Extract the (X, Y) coordinate from the center of the cell holding the provided text.  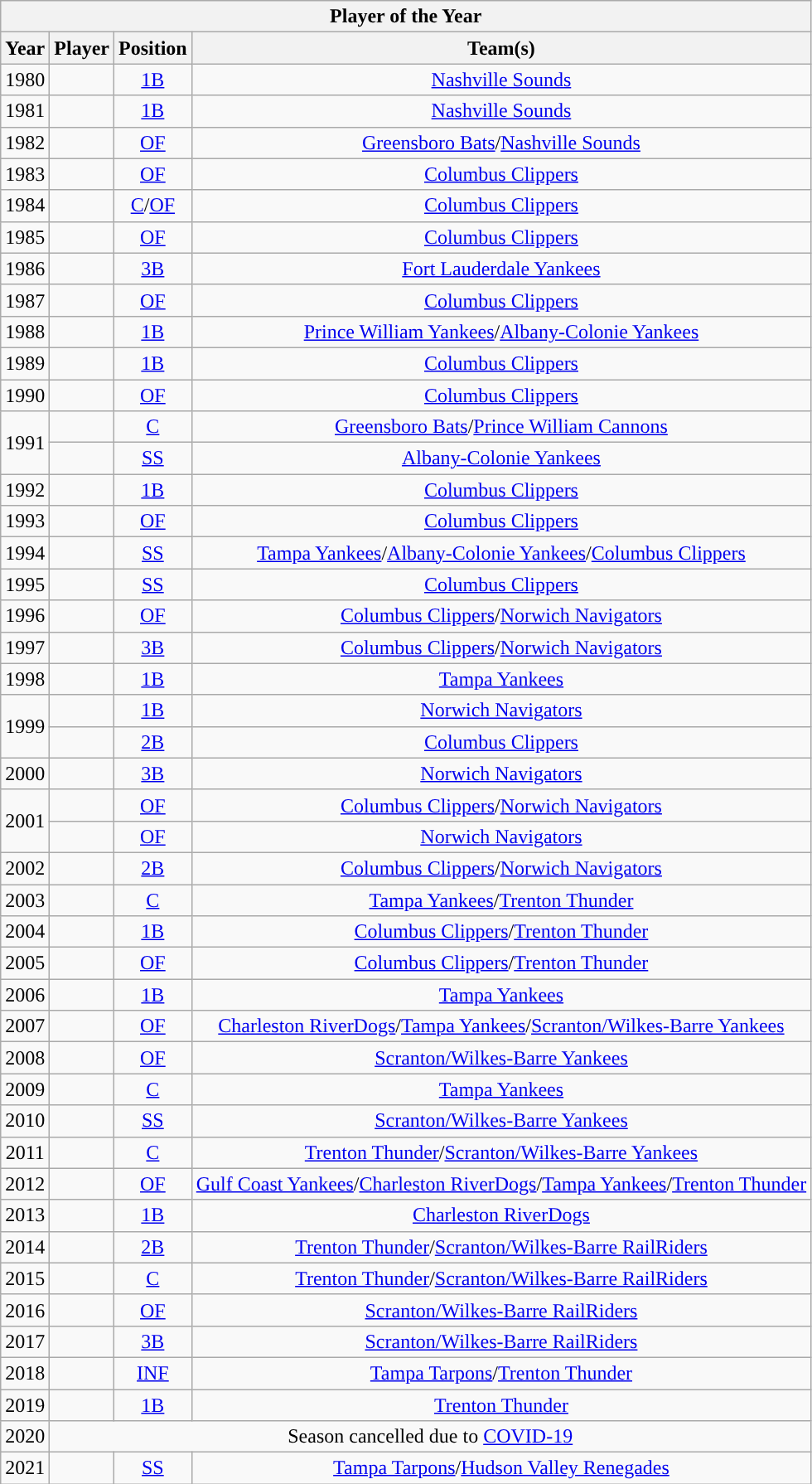
1989 (25, 363)
1997 (25, 647)
Trenton Thunder/Scranton/Wilkes-Barre Yankees (500, 1152)
Fort Lauderdale Yankees (500, 269)
2010 (25, 1121)
Player of the Year (406, 17)
1987 (25, 300)
2015 (25, 1278)
1998 (25, 679)
2020 (25, 1437)
2007 (25, 1026)
2012 (25, 1184)
2005 (25, 963)
2002 (25, 868)
2003 (25, 900)
1995 (25, 584)
2011 (25, 1152)
1984 (25, 206)
1999 (25, 726)
Prince William Yankees/Albany-Colonie Yankees (500, 332)
2001 (25, 821)
2018 (25, 1373)
Albany-Colonie Yankees (500, 458)
Tampa Yankees/Trenton Thunder (500, 900)
2008 (25, 1058)
C/OF (153, 206)
1991 (25, 443)
1990 (25, 395)
2016 (25, 1310)
Year (25, 48)
Team(s) (500, 48)
INF (153, 1373)
Greensboro Bats/Nashville Sounds (500, 143)
1993 (25, 521)
1996 (25, 616)
2013 (25, 1215)
2014 (25, 1247)
2019 (25, 1405)
Gulf Coast Yankees/Charleston RiverDogs/Tampa Yankees/Trenton Thunder (500, 1184)
2017 (25, 1341)
1982 (25, 143)
Charleston RiverDogs (500, 1215)
Tampa Yankees/Albany-Colonie Yankees/Columbus Clippers (500, 553)
2006 (25, 995)
2009 (25, 1089)
1981 (25, 111)
Player (82, 48)
Tampa Tarpons/Trenton Thunder (500, 1373)
1986 (25, 269)
2004 (25, 932)
Charleston RiverDogs/Tampa Yankees/Scranton/Wilkes-Barre Yankees (500, 1026)
1992 (25, 490)
Season cancelled due to COVID-19 (431, 1437)
1980 (25, 80)
Position (153, 48)
1988 (25, 332)
1994 (25, 553)
1983 (25, 174)
1985 (25, 237)
2000 (25, 774)
Trenton Thunder (500, 1405)
Tampa Tarpons/Hudson Valley Renegades (500, 1468)
2021 (25, 1468)
Greensboro Bats/Prince William Cannons (500, 427)
